Detect which cell encompasses the target text, then output its (X, Y) center coordinate. 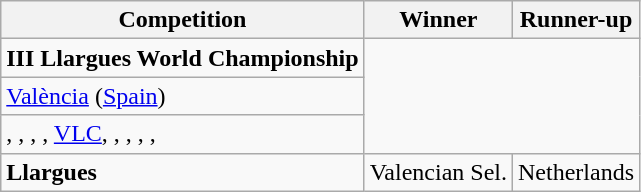
III Llargues World Championship (182, 58)
Runner-up (576, 20)
Competition (182, 20)
Winner (438, 20)
Valencian Sel. (438, 172)
València (Spain) (182, 96)
Llargues (182, 172)
Netherlands (576, 172)
, , , , VLC, , , , , (182, 134)
